Identify which cell holds the provided text, then report its (x, y) central coordinate. 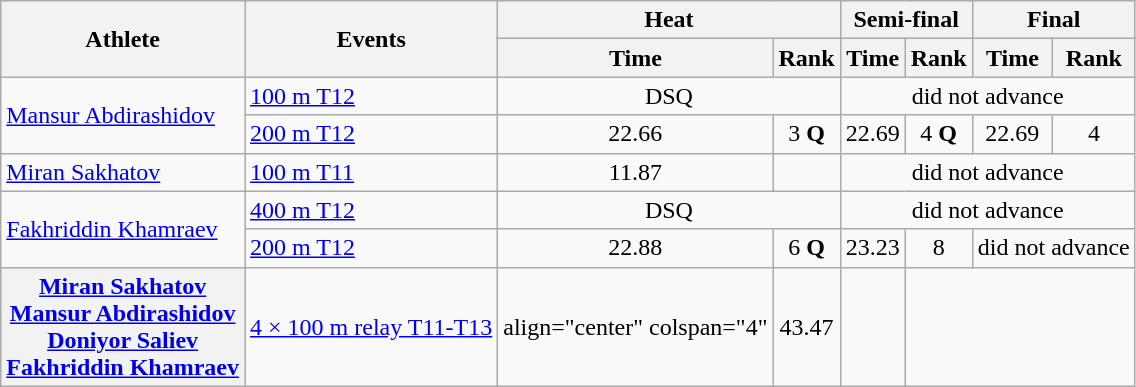
4 (1094, 134)
Athlete (123, 39)
Fakhriddin Khamraev (123, 229)
11.87 (636, 172)
4 Q (938, 134)
6 Q (806, 248)
Mansur Abdirashidov (123, 115)
Miran Sakhatov (123, 172)
22.66 (636, 134)
Miran SakhatovMansur AbdirashidovDoniyor SalievFakhriddin Khamraev (123, 326)
400 m T12 (372, 210)
Semi-final (906, 20)
3 Q (806, 134)
8 (938, 248)
100 m T11 (372, 172)
100 m T12 (372, 96)
Final (1054, 20)
align="center" colspan="4" (636, 326)
Heat (669, 20)
22.88 (636, 248)
23.23 (872, 248)
Events (372, 39)
4 × 100 m relay T11-T13 (372, 326)
43.47 (806, 326)
